Scan for the cell matching the given text and deliver its (X, Y) coordinate at center. 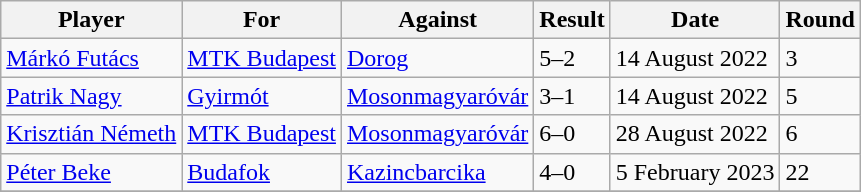
Against (437, 20)
4–0 (572, 172)
6–0 (572, 134)
Round (820, 20)
Dorog (437, 58)
Result (572, 20)
28 August 2022 (695, 134)
Date (695, 20)
Gyirmót (262, 96)
For (262, 20)
22 (820, 172)
Péter Beke (92, 172)
6 (820, 134)
Patrik Nagy (92, 96)
5 February 2023 (695, 172)
Kazincbarcika (437, 172)
Krisztián Németh (92, 134)
Player (92, 20)
5–2 (572, 58)
3–1 (572, 96)
3 (820, 58)
Budafok (262, 172)
Márkó Futács (92, 58)
5 (820, 96)
